For the text-containing cell, return its midpoint in [x, y] coordinate format. 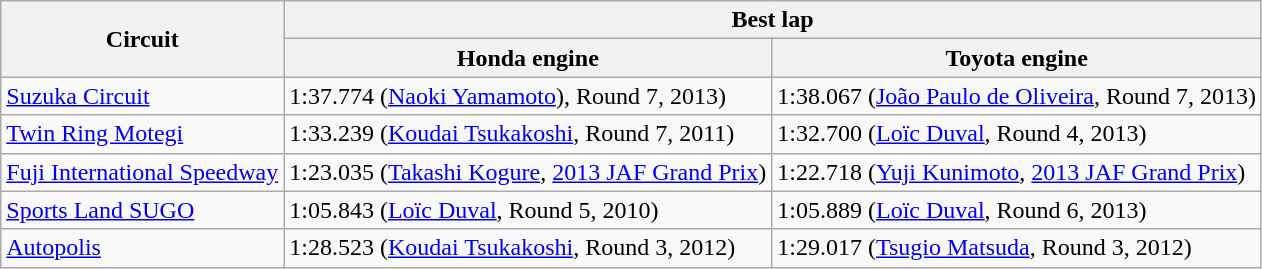
1:37.774 (Naoki Yamamoto), Round 7, 2013) [528, 96]
Fuji International Speedway [142, 172]
Autopolis [142, 248]
1:38.067 (João Paulo de Oliveira, Round 7, 2013) [1017, 96]
1:05.889 (Loïc Duval, Round 6, 2013) [1017, 210]
1:05.843 (Loïc Duval, Round 5, 2010) [528, 210]
Best lap [773, 20]
Honda engine [528, 58]
Suzuka Circuit [142, 96]
1:29.017 (Tsugio Matsuda, Round 3, 2012) [1017, 248]
Twin Ring Motegi [142, 134]
Sports Land SUGO [142, 210]
1:28.523 (Koudai Tsukakoshi, Round 3, 2012) [528, 248]
1:22.718 (Yuji Kunimoto, 2013 JAF Grand Prix) [1017, 172]
1:33.239 (Koudai Tsukakoshi, Round 7, 2011) [528, 134]
1:32.700 (Loïc Duval, Round 4, 2013) [1017, 134]
Toyota engine [1017, 58]
Circuit [142, 39]
1:23.035 (Takashi Kogure, 2013 JAF Grand Prix) [528, 172]
